Determine the (x, y) coordinate at the center of the cell enclosing the given text.  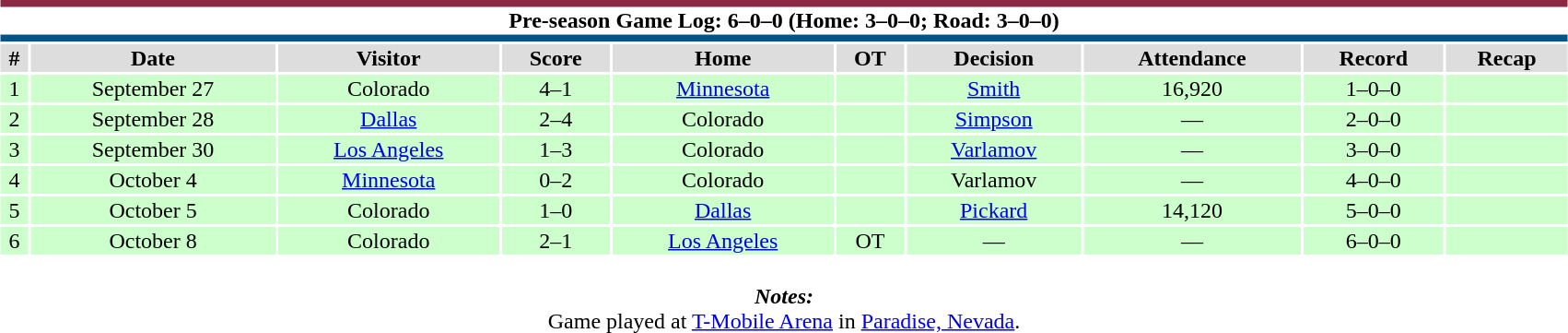
September 30 (153, 149)
2–1 (556, 241)
4 (15, 180)
Pickard (993, 210)
3 (15, 149)
14,120 (1192, 210)
Home (723, 58)
2–0–0 (1374, 119)
Visitor (389, 58)
1–0–0 (1374, 89)
Attendance (1192, 58)
5 (15, 210)
4–1 (556, 89)
September 27 (153, 89)
1–0 (556, 210)
1–3 (556, 149)
16,920 (1192, 89)
Date (153, 58)
October 8 (153, 241)
1 (15, 89)
2–4 (556, 119)
0–2 (556, 180)
Pre-season Game Log: 6–0–0 (Home: 3–0–0; Road: 3–0–0) (784, 20)
October 5 (153, 210)
4–0–0 (1374, 180)
6–0–0 (1374, 241)
5–0–0 (1374, 210)
# (15, 58)
October 4 (153, 180)
Decision (993, 58)
3–0–0 (1374, 149)
September 28 (153, 119)
Recap (1507, 58)
Simpson (993, 119)
Score (556, 58)
Smith (993, 89)
Record (1374, 58)
2 (15, 119)
6 (15, 241)
